Scan for the cell matching the given text and deliver its [x, y] coordinate at center. 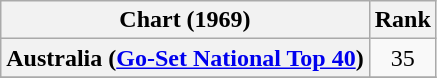
Chart (1969) [185, 20]
Rank [402, 20]
Australia (Go-Set National Top 40) [185, 58]
35 [402, 58]
